Identify which cell holds the provided text, then report its (X, Y) central coordinate. 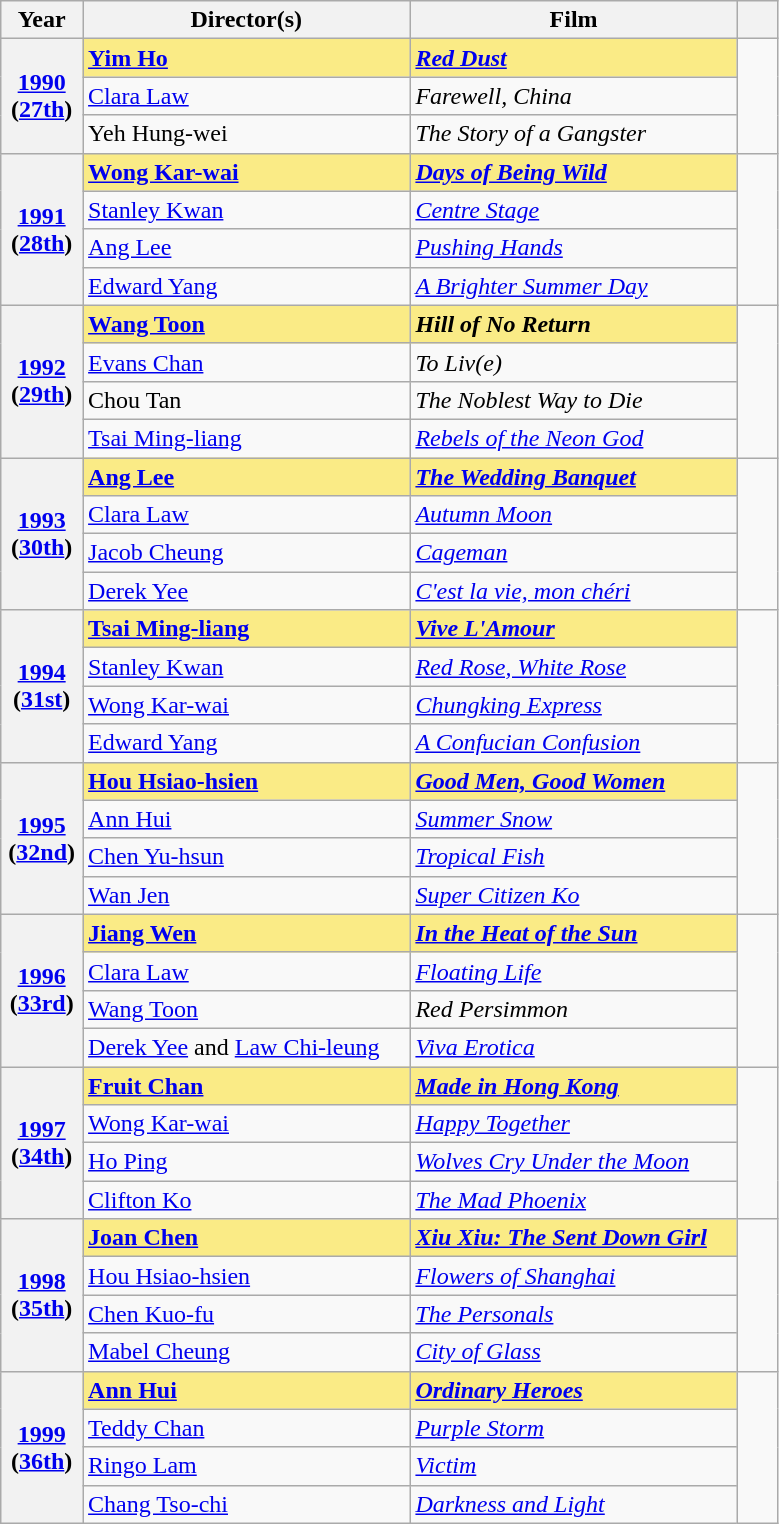
Darkness and Light (574, 1504)
Clifton Ko (246, 1200)
1993(30th) (42, 534)
1992(29th) (42, 381)
Evans Chan (246, 362)
Red Persimmon (574, 1009)
Film (574, 20)
Director(s) (246, 20)
Viva Erotica (574, 1047)
Yim Ho (246, 58)
Chen Yu-hsun (246, 857)
Ho Ping (246, 1162)
Joan Chen (246, 1238)
Year (42, 20)
The Story of a Gangster (574, 134)
1999(36th) (42, 1447)
The Wedding Banquet (574, 477)
Chen Kuo-fu (246, 1314)
Autumn Moon (574, 515)
Summer Snow (574, 819)
Tropical Fish (574, 857)
1991(28th) (42, 229)
A Brighter Summer Day (574, 286)
Rebels of the Neon God (574, 438)
Chou Tan (246, 400)
Red Rose, White Rose (574, 667)
Farewell, China (574, 96)
Super Citizen Ko (574, 895)
Made in Hong Kong (574, 1085)
Floating Life (574, 971)
Victim (574, 1466)
The Noblest Way to Die (574, 400)
Xiu Xiu: The Sent Down Girl (574, 1238)
Happy Together (574, 1124)
1990(27th) (42, 96)
Pushing Hands (574, 248)
Chang Tso-chi (246, 1504)
1997(34th) (42, 1142)
Vive L'Amour (574, 629)
Flowers of Shanghai (574, 1276)
To Liv(e) (574, 362)
The Personals (574, 1314)
Derek Yee and Law Chi-leung (246, 1047)
Jacob Cheung (246, 553)
Yeh Hung-wei (246, 134)
Derek Yee (246, 591)
Purple Storm (574, 1428)
Days of Being Wild (574, 172)
1998(35th) (42, 1295)
Hill of No Return (574, 324)
Chungking Express (574, 705)
Teddy Chan (246, 1428)
Cageman (574, 553)
1996(33rd) (42, 990)
C'est la vie, mon chéri (574, 591)
Centre Stage (574, 210)
City of Glass (574, 1352)
1995(32nd) (42, 838)
Red Dust (574, 58)
Mabel Cheung (246, 1352)
The Mad Phoenix (574, 1200)
1994(31st) (42, 686)
Ringo Lam (246, 1466)
A Confucian Confusion (574, 743)
Ordinary Heroes (574, 1390)
Good Men, Good Women (574, 781)
Wolves Cry Under the Moon (574, 1162)
In the Heat of the Sun (574, 933)
Jiang Wen (246, 933)
Wan Jen (246, 895)
Fruit Chan (246, 1085)
